Provide the [x, y] coordinate of the cell's center where the given text is located.  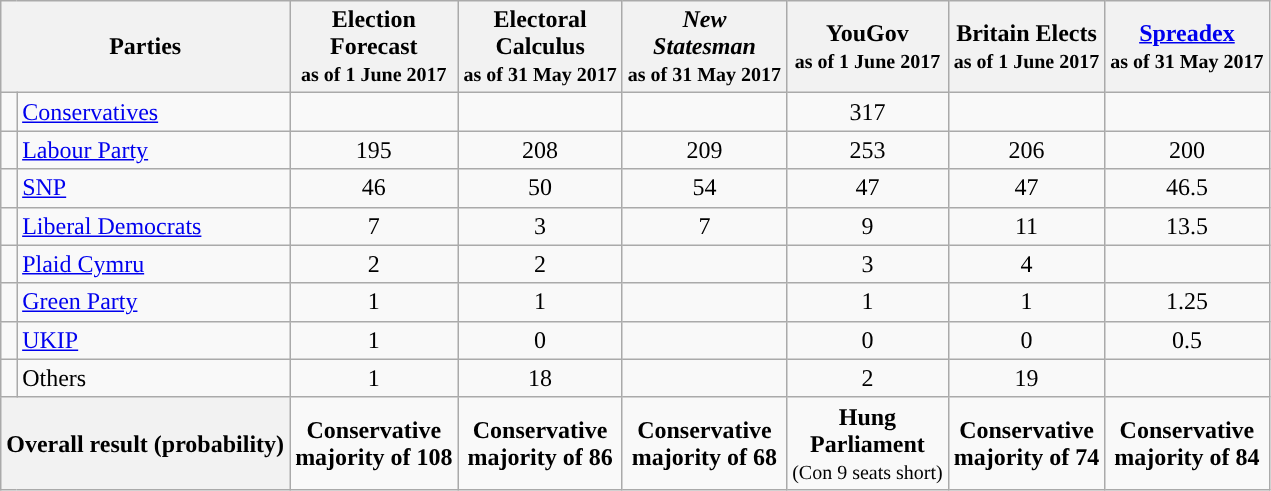
NewStatesmanas of 31 May 2017 [704, 47]
317 [868, 112]
Green Party [154, 302]
1.25 [1187, 302]
13.5 [1187, 226]
54 [704, 188]
Conservative majority of 68 [704, 443]
200 [1187, 150]
Overall result (probability) [146, 443]
4 [1026, 264]
Hung Parliament (Con 9 seats short) [868, 443]
Electoral Calculusas of 31 May 2017 [540, 47]
Conservatives [154, 112]
UKIP [154, 340]
Labour Party [154, 150]
46 [374, 188]
209 [704, 150]
18 [540, 378]
Britain Electsas of 1 June 2017 [1026, 47]
253 [868, 150]
Plaid Cymru [154, 264]
YouGovas of 1 June 2017 [868, 47]
Conservative majority of 108 [374, 443]
Others [154, 378]
46.5 [1187, 188]
19 [1026, 378]
Conservative majority of 74 [1026, 443]
208 [540, 150]
Conservative majority of 86 [540, 443]
195 [374, 150]
SNP [154, 188]
ElectionForecastas of 1 June 2017 [374, 47]
Conservative majority of 84 [1187, 443]
0.5 [1187, 340]
50 [540, 188]
Spreadexas of 31 May 2017 [1187, 47]
11 [1026, 226]
Liberal Democrats [154, 226]
Parties [146, 47]
9 [868, 226]
206 [1026, 150]
